Search for the cell housing the specified text and yield its [x, y] center coordinate. 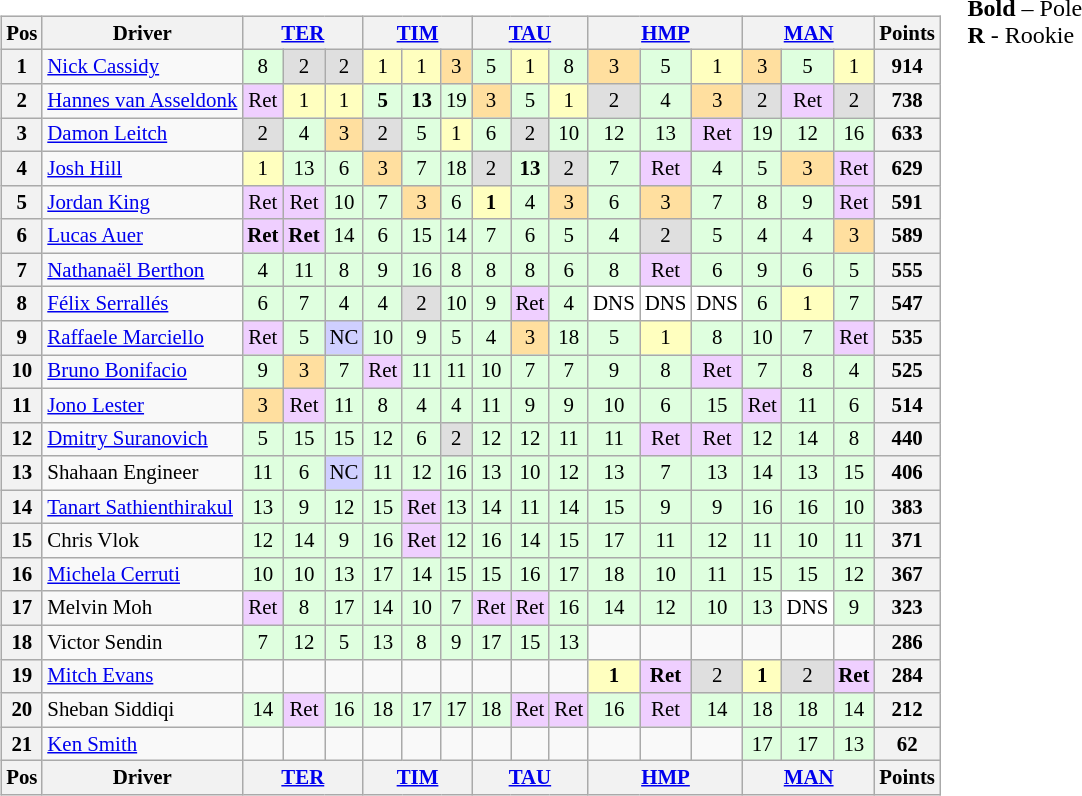
Ken Smith [142, 744]
62 [906, 744]
525 [906, 372]
Chris Vlok [142, 541]
555 [906, 270]
547 [906, 304]
738 [906, 101]
383 [906, 507]
Nick Cassidy [142, 67]
Melvin Moh [142, 608]
Sheban Siddiqi [142, 710]
Tanart Sathienthirakul [142, 507]
286 [906, 642]
406 [906, 473]
20 [22, 710]
Raffaele Marciello [142, 338]
Félix Serrallés [142, 304]
589 [906, 236]
514 [906, 405]
Victor Sendin [142, 642]
Jono Lester [142, 405]
Nathanaël Berthon [142, 270]
535 [906, 338]
323 [906, 608]
Bruno Bonifacio [142, 372]
Dmitry Suranovich [142, 439]
Hannes van Asseldonk [142, 101]
284 [906, 676]
440 [906, 439]
21 [22, 744]
367 [906, 575]
Michela Cerruti [142, 575]
371 [906, 541]
914 [906, 67]
Josh Hill [142, 168]
Jordan King [142, 202]
Shahaan Engineer [142, 473]
Mitch Evans [142, 676]
633 [906, 135]
Damon Leitch [142, 135]
591 [906, 202]
629 [906, 168]
Lucas Auer [142, 236]
212 [906, 710]
